Provide the [X, Y] coordinate of the cell's center where the given text is located.  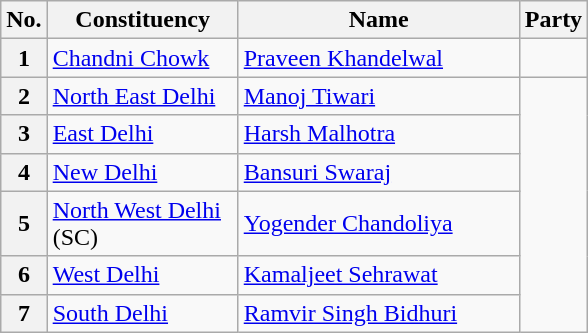
6 [24, 275]
South Delhi [142, 313]
2 [24, 96]
West Delhi [142, 275]
3 [24, 134]
Constituency [142, 20]
4 [24, 172]
Manoj Tiwari [378, 96]
Praveen Khandelwal [378, 58]
Party [553, 20]
North West Delhi (SC) [142, 224]
Harsh Malhotra [378, 134]
No. [24, 20]
Bansuri Swaraj [378, 172]
1 [24, 58]
Yogender Chandoliya [378, 224]
East Delhi [142, 134]
7 [24, 313]
Name [378, 20]
Kamaljeet Sehrawat [378, 275]
Ramvir Singh Bidhuri [378, 313]
Chandni Chowk [142, 58]
North East Delhi [142, 96]
New Delhi [142, 172]
5 [24, 224]
